Identify which cell holds the provided text, then report its (X, Y) central coordinate. 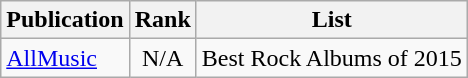
List (332, 20)
Rank (162, 20)
AllMusic (65, 58)
Publication (65, 20)
Best Rock Albums of 2015 (332, 58)
N/A (162, 58)
